Output the [x, y] coordinate of the center of the cell containing the given text.  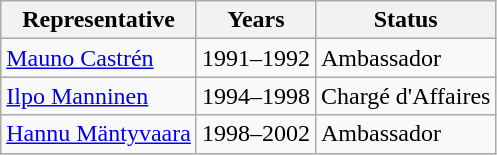
Representative [99, 20]
Status [405, 20]
Ilpo Manninen [99, 96]
1991–1992 [256, 58]
Mauno Castrén [99, 58]
Chargé d'Affaires [405, 96]
1998–2002 [256, 134]
Years [256, 20]
Hannu Mäntyvaara [99, 134]
1994–1998 [256, 96]
